Provide the (x, y) coordinate of the cell's center where the given text is located.  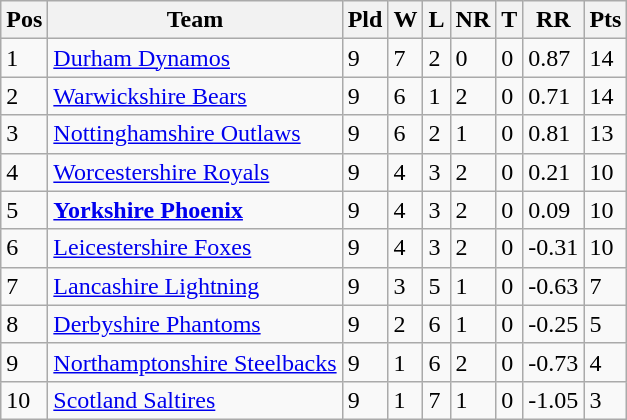
0.21 (554, 172)
-0.31 (554, 248)
Leicestershire Foxes (195, 248)
Derbyshire Phantoms (195, 324)
NR (473, 20)
Warwickshire Bears (195, 96)
Pos (24, 20)
0.71 (554, 96)
Team (195, 20)
Pts (606, 20)
-0.25 (554, 324)
T (510, 20)
L (436, 20)
-0.63 (554, 286)
-1.05 (554, 400)
8 (24, 324)
Durham Dynamos (195, 58)
Scotland Saltires (195, 400)
0.09 (554, 210)
Pld (365, 20)
Nottinghamshire Outlaws (195, 134)
W (406, 20)
13 (606, 134)
Lancashire Lightning (195, 286)
Northamptonshire Steelbacks (195, 362)
0.81 (554, 134)
RR (554, 20)
-0.73 (554, 362)
0.87 (554, 58)
Yorkshire Phoenix (195, 210)
Worcestershire Royals (195, 172)
